Output the [X, Y] coordinate of the center of the cell containing the given text.  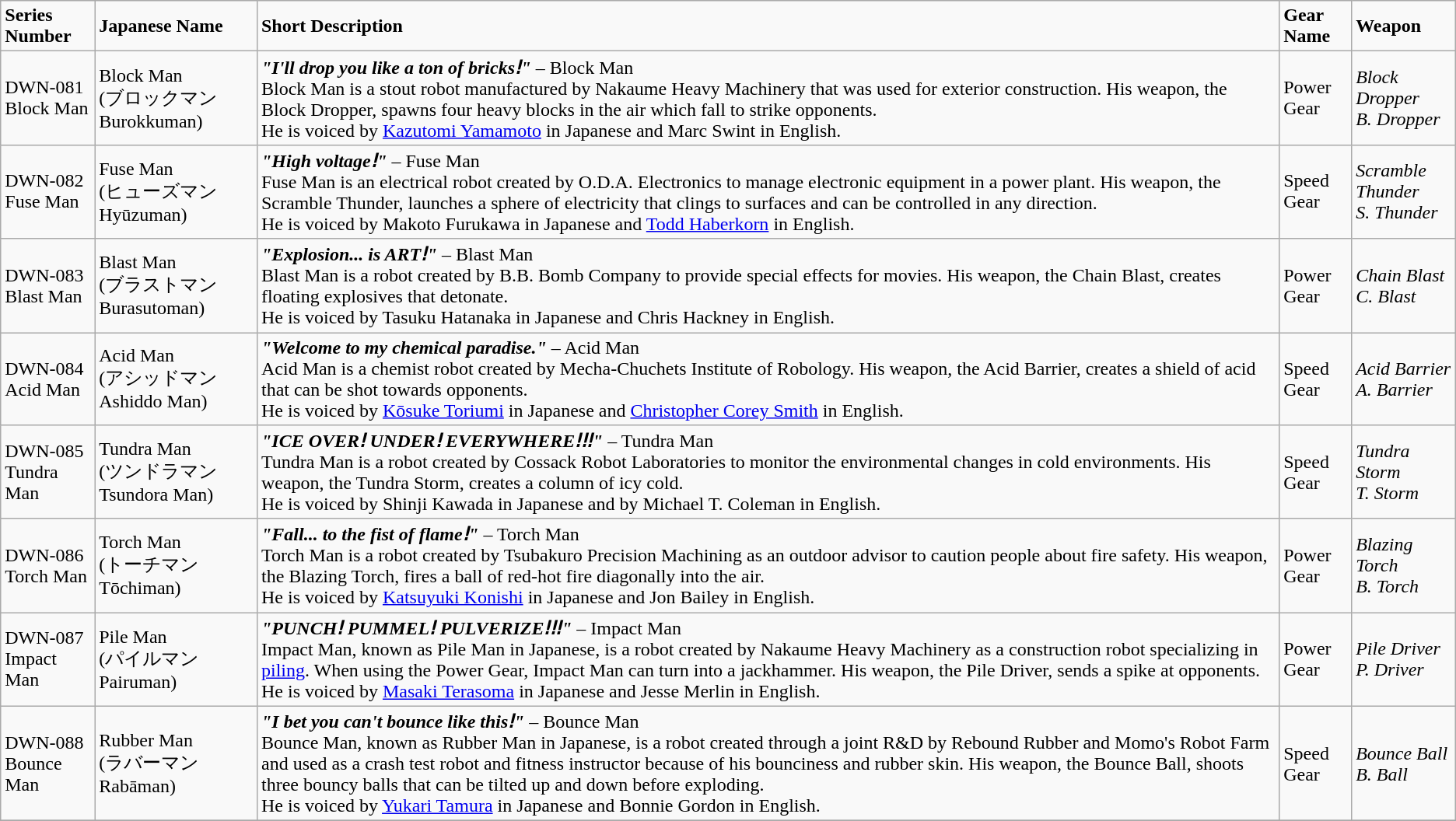
DWN-086Torch Man [48, 566]
DWN-082Fuse Man [48, 191]
DWN-081Block Man [48, 98]
Blazing TorchB. Torch [1404, 566]
Blast Man(ブラストマン Burasutoman) [176, 286]
Bounce BallB. Ball [1404, 763]
Tundra Man(ツンドラマン Tsundora Man) [176, 473]
Gear Name [1316, 26]
Short Description [768, 26]
Acid BarrierA. Barrier [1404, 379]
Weapon [1404, 26]
Rubber Man(ラバーマン Rabāman) [176, 763]
DWN-085Tundra Man [48, 473]
Tundra StormT. Storm [1404, 473]
Japanese Name [176, 26]
Chain BlastC. Blast [1404, 286]
Acid Man(アシッドマン Ashiddo Man) [176, 379]
Series Number [48, 26]
Scramble ThunderS. Thunder [1404, 191]
Fuse Man(ヒューズマン Hyūzuman) [176, 191]
DWN-083Blast Man [48, 286]
DWN-088Bounce Man [48, 763]
Block DropperB. Dropper [1404, 98]
DWN-084Acid Man [48, 379]
Pile Man(パイルマン Pairuman) [176, 659]
Block Man(ブロックマン Burokkuman) [176, 98]
Pile DriverP. Driver [1404, 659]
Torch Man(トーチマン Tōchiman) [176, 566]
DWN-087Impact Man [48, 659]
